Detect which cell encompasses the target text, then output its [x, y] center coordinate. 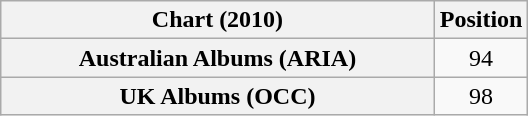
Chart (2010) [218, 20]
94 [481, 58]
UK Albums (OCC) [218, 96]
Position [481, 20]
98 [481, 96]
Australian Albums (ARIA) [218, 58]
